Extract the [x, y] coordinate from the center of the cell holding the provided text.  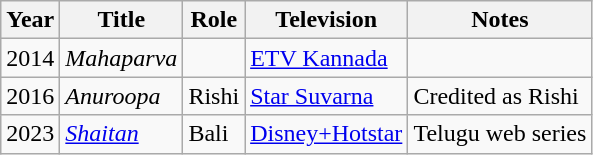
Rishi [214, 96]
2016 [30, 96]
Title [122, 20]
Mahaparva [122, 58]
Disney+Hotstar [326, 134]
Notes [500, 20]
Anuroopa [122, 96]
Shaitan [122, 134]
Role [214, 20]
ETV Kannada [326, 58]
Credited as Rishi [500, 96]
Bali [214, 134]
Star Suvarna [326, 96]
Year [30, 20]
2014 [30, 58]
2023 [30, 134]
Telugu web series [500, 134]
Television [326, 20]
